For the text-containing cell, return its midpoint in (X, Y) coordinate format. 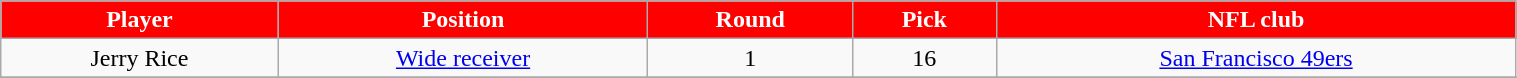
16 (924, 58)
Jerry Rice (140, 58)
Position (463, 20)
Round (750, 20)
Player (140, 20)
1 (750, 58)
NFL club (1256, 20)
San Francisco 49ers (1256, 58)
Pick (924, 20)
Wide receiver (463, 58)
